Locate the cell with the specified text and output its [x, y] center coordinate. 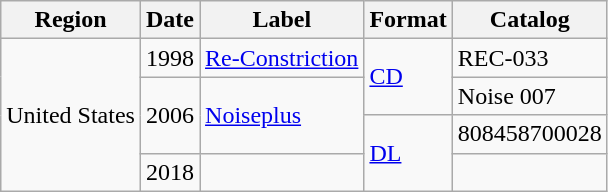
United States [71, 115]
Date [170, 20]
2006 [170, 115]
CD [408, 77]
Region [71, 20]
Re-Constriction [282, 58]
808458700028 [530, 134]
Label [282, 20]
DL [408, 153]
1998 [170, 58]
Noiseplus [282, 115]
REC-033 [530, 58]
Catalog [530, 20]
Noise 007 [530, 96]
2018 [170, 172]
Format [408, 20]
